Determine the (X, Y) coordinate at the center of the cell enclosing the given text.  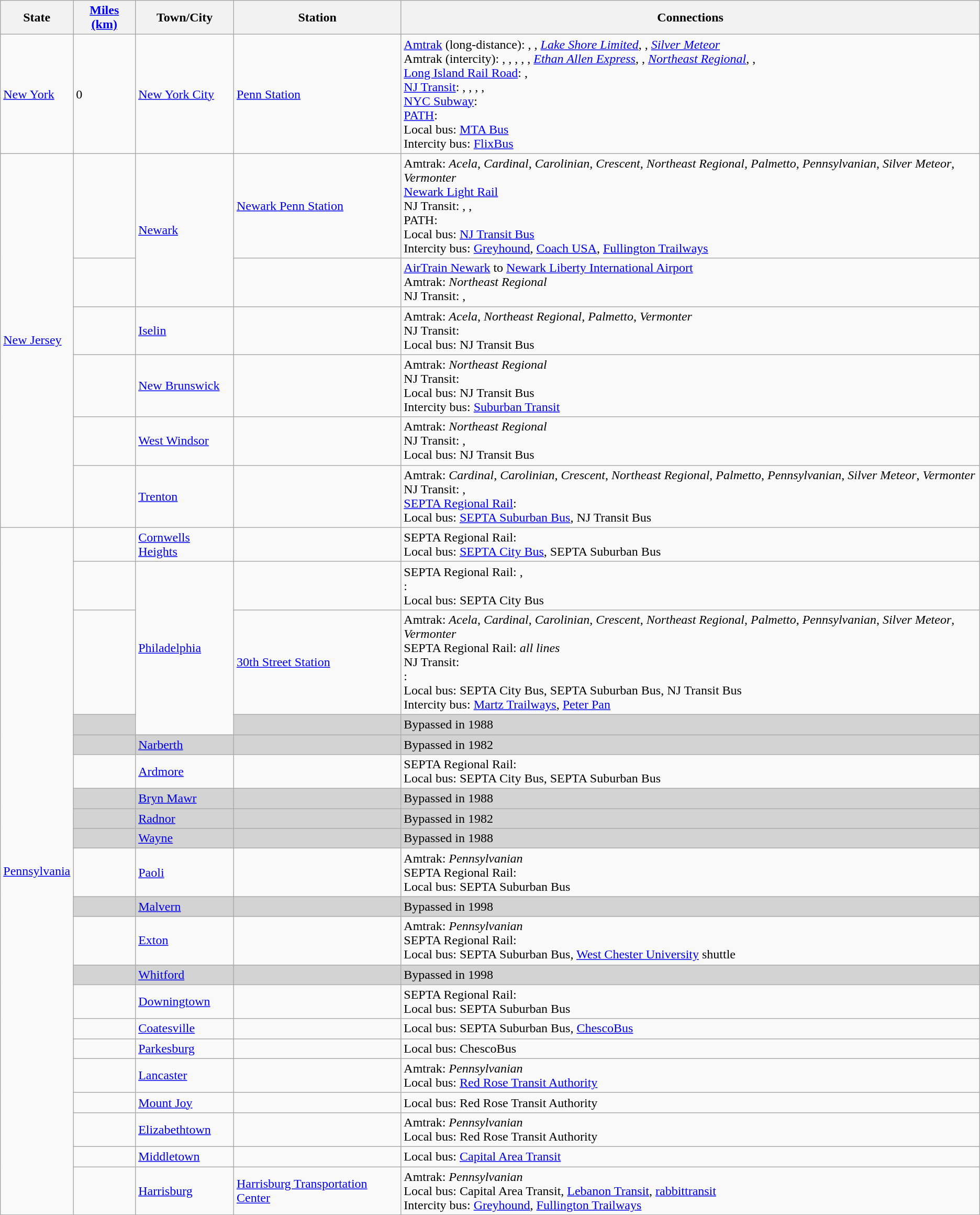
Newark (185, 230)
Local bus: ChescoBus (690, 1048)
Philadelphia (185, 648)
Downingtown (185, 1001)
New Brunswick (185, 385)
Amtrak: Northeast Regional NJ Transit: Local bus: NJ Transit Bus Intercity bus: Suburban Transit (690, 385)
Paoli (185, 872)
Amtrak: Pennsylvanian SEPTA Regional Rail: Local bus: SEPTA Suburban Bus (690, 872)
Amtrak: Northeast Regional NJ Transit: , Local bus: NJ Transit Bus (690, 441)
Exton (185, 941)
Newark Penn Station (317, 206)
Local bus: Capital Area Transit (690, 1156)
Coatesville (185, 1029)
Cornwells Heights (185, 545)
West Windsor (185, 441)
SEPTA Regional Rail: Local bus: SEPTA Suburban Bus (690, 1001)
Mount Joy (185, 1102)
Station (317, 18)
Ardmore (185, 772)
State (37, 18)
Town/City (185, 18)
New York (37, 94)
Connections (690, 18)
AirTrain Newark to Newark Liberty International Airport Amtrak: Northeast Regional NJ Transit: , (690, 282)
Pennsylvania (37, 871)
Amtrak: Pennsylvanian Local bus: Capital Area Transit, Lebanon Transit, rabbittransit Intercity bus: Greyhound, Fullington Trailways (690, 1191)
Parkesburg (185, 1048)
Amtrak: Pennsylvanian SEPTA Regional Rail: Local bus: SEPTA Suburban Bus, West Chester University shuttle (690, 941)
30th Street Station (317, 662)
Amtrak: Acela, Northeast Regional, Palmetto, Vermonter NJ Transit: Local bus: NJ Transit Bus (690, 330)
Iselin (185, 330)
New York City (185, 94)
Middletown (185, 1156)
Local bus: SEPTA Suburban Bus, ChescoBus (690, 1029)
Narberth (185, 744)
Whitford (185, 975)
Radnor (185, 819)
Harrisburg Transportation Center (317, 1191)
Local bus: Red Rose Transit Authority (690, 1102)
Harrisburg (185, 1191)
0 (105, 94)
Miles (km) (105, 18)
Wayne (185, 838)
Elizabethtown (185, 1129)
SEPTA Regional Rail: , : Local bus: SEPTA City Bus (690, 586)
Penn Station (317, 94)
Malvern (185, 907)
Lancaster (185, 1076)
New Jersey (37, 340)
Trenton (185, 496)
Bryn Mawr (185, 799)
